Output the [X, Y] coordinate of the center of the cell containing the given text.  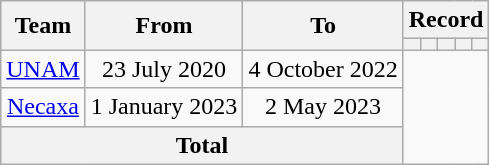
23 July 2020 [164, 69]
To [323, 26]
Total [202, 145]
Team [43, 26]
2 May 2023 [323, 107]
Necaxa [43, 107]
UNAM [43, 69]
Record [446, 20]
From [164, 26]
1 January 2023 [164, 107]
4 October 2022 [323, 69]
